Return [X, Y] of the center of cell containing provided text 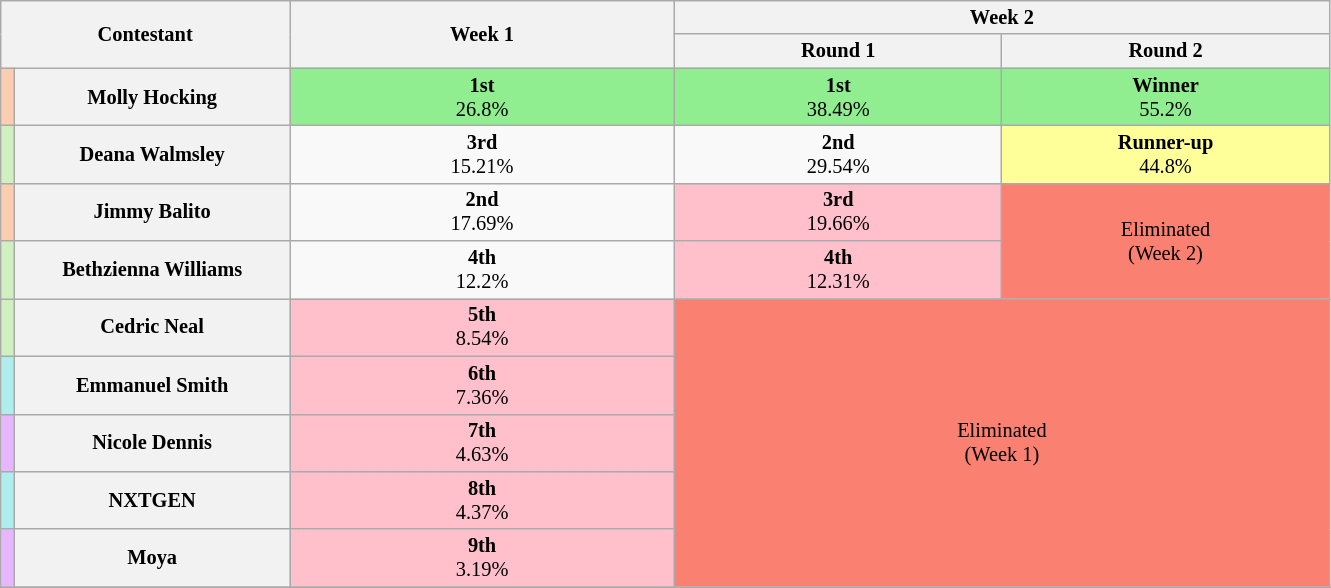
2nd29.54% [838, 154]
1st38.49% [838, 97]
Jimmy Balito [152, 212]
4th12.31% [838, 270]
3rd19.66% [838, 212]
Runner-up44.8% [1166, 154]
1st26.8% [482, 97]
Moya [152, 558]
4th12.2% [482, 270]
9th3.19% [482, 558]
Cedric Neal [152, 327]
Contestant [146, 34]
5th8.54% [482, 327]
NXTGEN [152, 500]
2nd17.69% [482, 212]
7th4.63% [482, 443]
8th4.37% [482, 500]
Week 2 [1002, 17]
Molly Hocking [152, 97]
Week 1 [482, 34]
Round 2 [1166, 51]
Deana Walmsley [152, 154]
Emmanuel Smith [152, 385]
Winner55.2% [1166, 97]
6th7.36% [482, 385]
3rd15.21% [482, 154]
Round 1 [838, 51]
Nicole Dennis [152, 443]
Eliminated(Week 1) [1002, 442]
Bethzienna Williams [152, 270]
Eliminated(Week 2) [1166, 240]
